Scan for the cell matching the given text and deliver its [X, Y] coordinate at center. 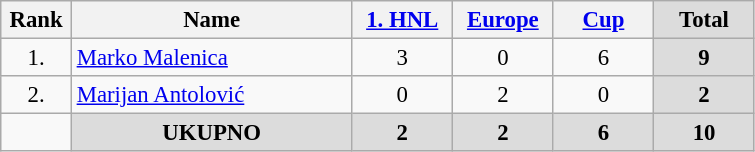
Rank [36, 20]
3 [402, 58]
10 [704, 133]
Europe [504, 20]
Cup [604, 20]
Name [212, 20]
1. HNL [402, 20]
9 [704, 58]
Marijan Antolović [212, 95]
1. [36, 58]
2. [36, 95]
Total [704, 20]
UKUPNO [212, 133]
Marko Malenica [212, 58]
